Determine the [X, Y] coordinate at the center of the cell enclosing the given text.  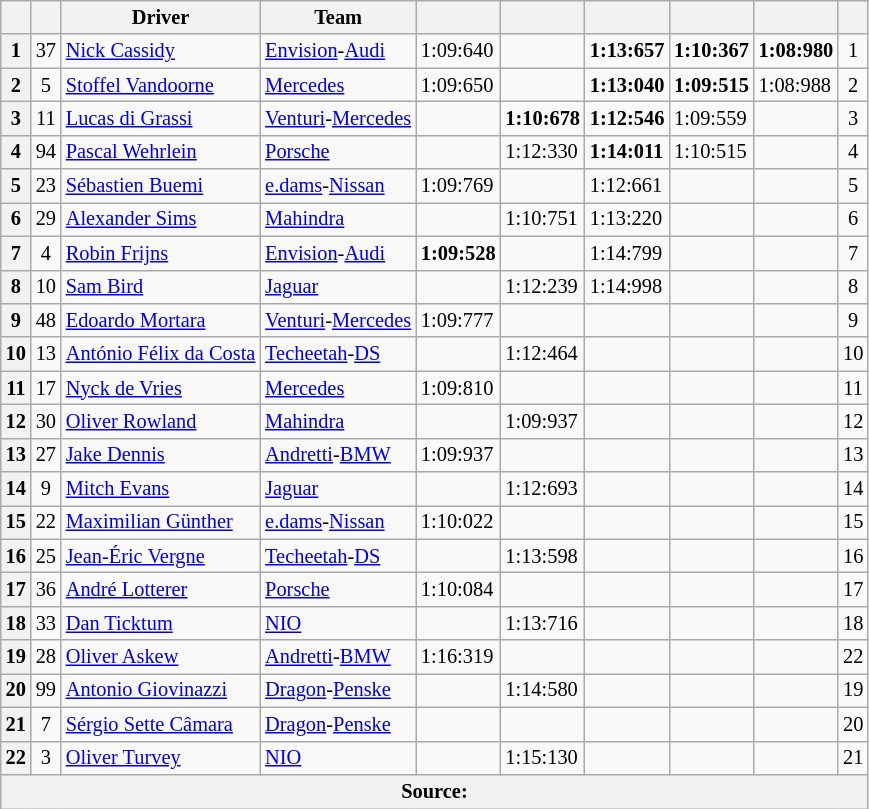
Robin Frijns [160, 253]
1:13:657 [627, 51]
36 [46, 589]
25 [46, 556]
1:14:998 [627, 287]
André Lotterer [160, 589]
1:10:367 [711, 51]
Driver [160, 17]
Stoffel Vandoorne [160, 85]
1:12:546 [627, 118]
Sébastien Buemi [160, 186]
Team [338, 17]
1:14:011 [627, 152]
Oliver Askew [160, 657]
27 [46, 455]
António Félix da Costa [160, 354]
Nick Cassidy [160, 51]
1:13:598 [542, 556]
1:09:559 [711, 118]
Sérgio Sette Câmara [160, 724]
1:12:330 [542, 152]
Jean-Éric Vergne [160, 556]
1:14:580 [542, 690]
1:09:769 [458, 186]
1:09:515 [711, 85]
48 [46, 320]
1:09:810 [458, 388]
Alexander Sims [160, 219]
1:10:022 [458, 522]
Edoardo Mortara [160, 320]
1:12:661 [627, 186]
94 [46, 152]
1:09:650 [458, 85]
37 [46, 51]
99 [46, 690]
1:13:040 [627, 85]
1:10:084 [458, 589]
Maximilian Günther [160, 522]
1:10:751 [542, 219]
Dan Ticktum [160, 623]
1:16:319 [458, 657]
1:09:777 [458, 320]
1:12:693 [542, 489]
30 [46, 421]
1:12:464 [542, 354]
Pascal Wehrlein [160, 152]
1:08:980 [796, 51]
1:13:716 [542, 623]
33 [46, 623]
1:10:678 [542, 118]
23 [46, 186]
1:15:130 [542, 758]
Jake Dennis [160, 455]
Mitch Evans [160, 489]
1:08:988 [796, 85]
1:10:515 [711, 152]
1:13:220 [627, 219]
29 [46, 219]
Oliver Turvey [160, 758]
1:09:640 [458, 51]
Lucas di Grassi [160, 118]
Sam Bird [160, 287]
1:14:799 [627, 253]
Oliver Rowland [160, 421]
28 [46, 657]
1:12:239 [542, 287]
Nyck de Vries [160, 388]
1:09:528 [458, 253]
Antonio Giovinazzi [160, 690]
Source: [434, 791]
